Scan for the cell matching the given text and deliver its [x, y] coordinate at center. 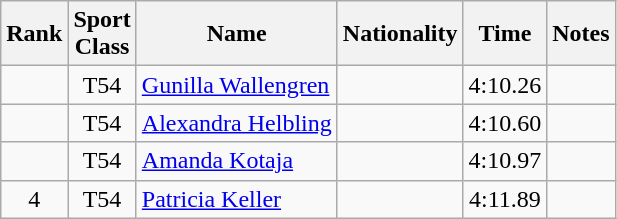
4 [34, 199]
Alexandra Helbling [236, 123]
Rank [34, 34]
Patricia Keller [236, 199]
4:11.89 [505, 199]
Notes [581, 34]
Amanda Kotaja [236, 161]
SportClass [102, 34]
4:10.60 [505, 123]
Name [236, 34]
Time [505, 34]
Nationality [400, 34]
4:10.97 [505, 161]
4:10.26 [505, 85]
Gunilla Wallengren [236, 85]
